Return [x, y] of the center of cell containing provided text 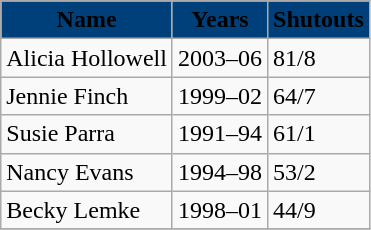
1991–94 [220, 134]
1998–01 [220, 210]
81/8 [319, 58]
Jennie Finch [87, 96]
Alicia Hollowell [87, 58]
Name [87, 20]
Years [220, 20]
Shutouts [319, 20]
1999–02 [220, 96]
Nancy Evans [87, 172]
Becky Lemke [87, 210]
44/9 [319, 210]
1994–98 [220, 172]
2003–06 [220, 58]
64/7 [319, 96]
53/2 [319, 172]
Susie Parra [87, 134]
61/1 [319, 134]
